Locate the cell with the specified text and output its [X, Y] center coordinate. 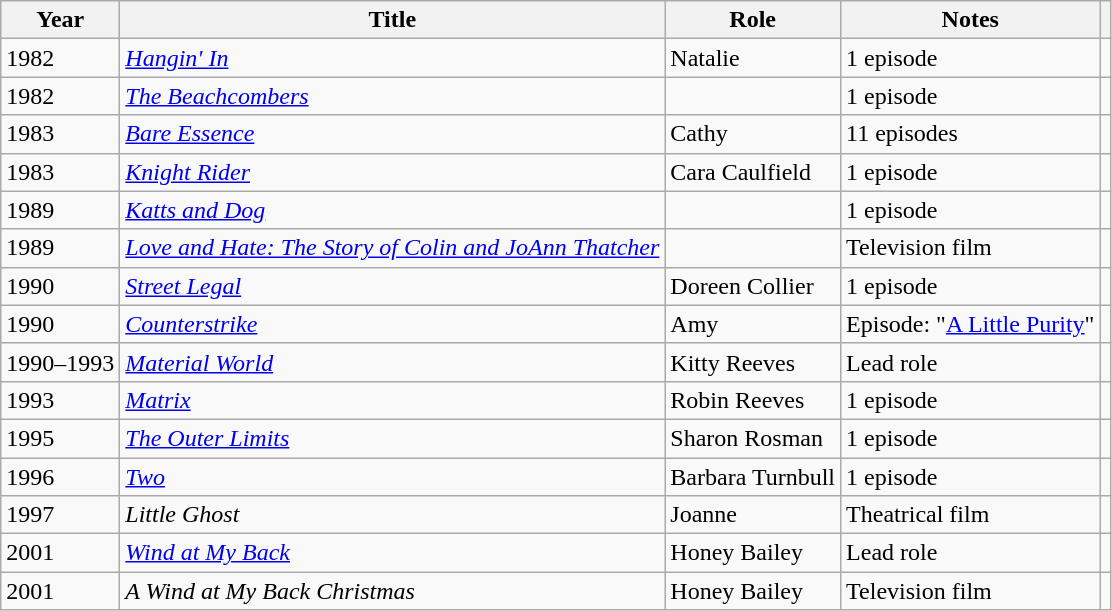
11 episodes [970, 134]
Hangin' In [392, 58]
1990–1993 [60, 362]
Katts and Dog [392, 210]
Material World [392, 362]
Robin Reeves [753, 400]
Sharon Rosman [753, 438]
Knight Rider [392, 172]
Cara Caulfield [753, 172]
A Wind at My Back Christmas [392, 591]
Doreen Collier [753, 286]
Bare Essence [392, 134]
Two [392, 477]
The Beachcombers [392, 96]
Joanne [753, 515]
Love and Hate: The Story of Colin and JoAnn Thatcher [392, 248]
Matrix [392, 400]
Counterstrike [392, 324]
1993 [60, 400]
Street Legal [392, 286]
Episode: "A Little Purity" [970, 324]
Theatrical film [970, 515]
Amy [753, 324]
1996 [60, 477]
Notes [970, 20]
The Outer Limits [392, 438]
Role [753, 20]
Kitty Reeves [753, 362]
1997 [60, 515]
Little Ghost [392, 515]
1995 [60, 438]
Barbara Turnbull [753, 477]
Natalie [753, 58]
Title [392, 20]
Wind at My Back [392, 553]
Cathy [753, 134]
Year [60, 20]
